Determine the (X, Y) coordinate at the center of the cell enclosing the given text.  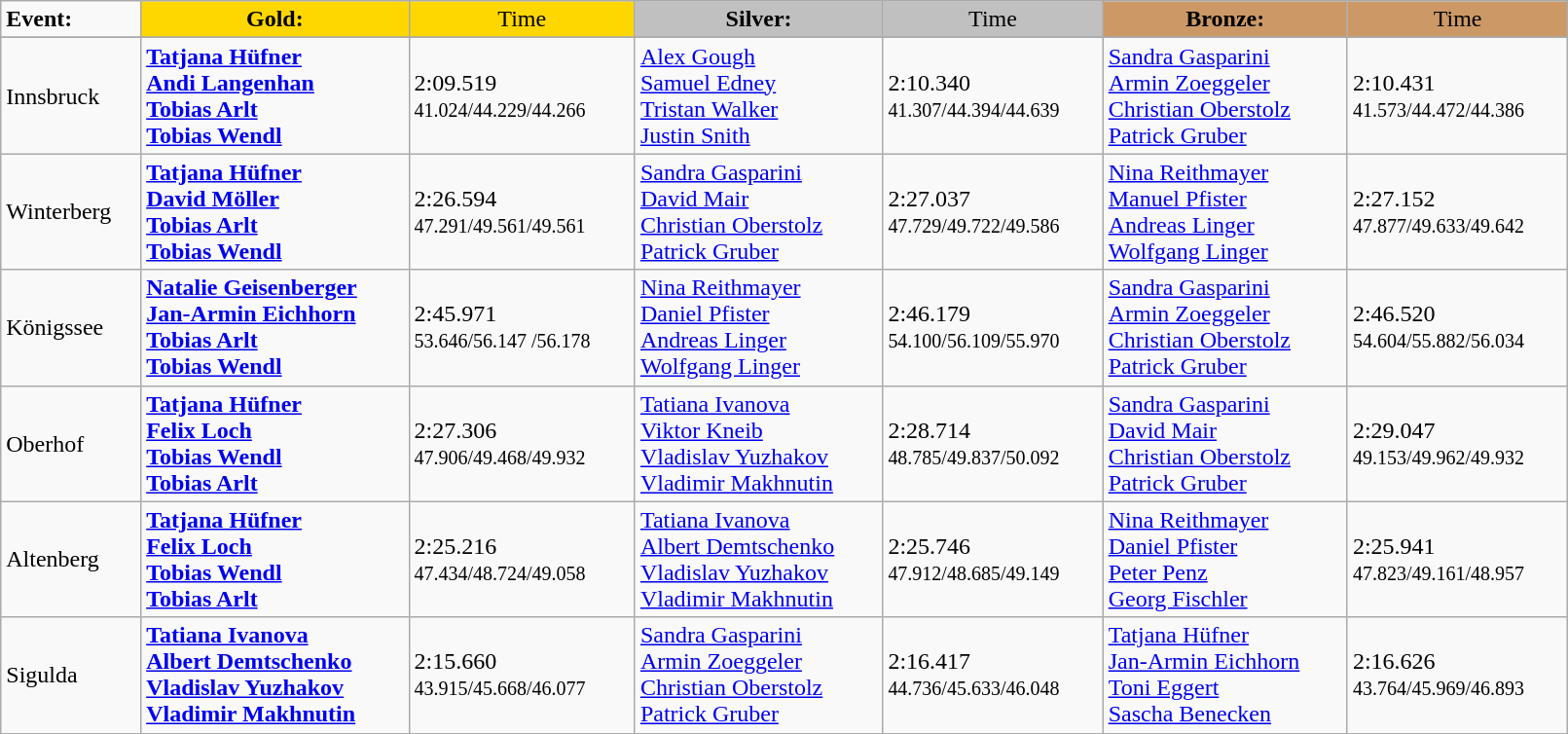
2:16.41744.736/45.633/46.048 (993, 676)
Sigulda (71, 676)
Nina ReithmayerDaniel PfisterPeter PenzGeorg Fischler (1224, 559)
Tatjana HüfnerJan-Armin EichhornToni EggertSascha Benecken (1224, 676)
2:25.74647.912/48.685/49.149 (993, 559)
2:29.04749.153/49.962/49.932 (1457, 444)
Nina ReithmayerDaniel PfisterAndreas LingerWolfgang Linger (758, 327)
2:46.17954.100/56.109/55.970 (993, 327)
2:26.594 47.291/49.561/49.561 (522, 212)
Tatjana HüfnerDavid MöllerTobias ArltTobias Wendl (274, 212)
Innsbruck (71, 95)
2:10.34041.307/44.394/44.639 (993, 95)
2:45.97153.646/56.147 /56.178 (522, 327)
2:27.03747.729/49.722/49.586 (993, 212)
Event: (71, 19)
2:46.52054.604/55.882/56.034 (1457, 327)
Winterberg (71, 212)
Tatjana HüfnerAndi LangenhanTobias ArltTobias Wendl (274, 95)
2:25.941 47.823/49.161/48.957 (1457, 559)
Silver: (758, 19)
2:16.62643.764/45.969/46.893 (1457, 676)
Bronze: (1224, 19)
Altenberg (71, 559)
Gold: (274, 19)
Tatiana IvanovaViktor KneibVladislav YuzhakovVladimir Makhnutin (758, 444)
2:28.71448.785/49.837/50.092 (993, 444)
2:25.21647.434/48.724/49.058 (522, 559)
Alex GoughSamuel EdneyTristan WalkerJustin Snith (758, 95)
Oberhof (71, 444)
2:27.30647.906/49.468/49.932 (522, 444)
2:10.43141.573/44.472/44.386 (1457, 95)
2:15.66043.915/45.668/46.077 (522, 676)
2:09.519 41.024/44.229/44.266 (522, 95)
Natalie GeisenbergerJan-Armin EichhornTobias ArltTobias Wendl (274, 327)
2:27.15247.877/49.633/49.642 (1457, 212)
Königssee (71, 327)
Nina ReithmayerManuel PfisterAndreas LingerWolfgang Linger (1224, 212)
